Locate the cell with the specified text and output its [X, Y] center coordinate. 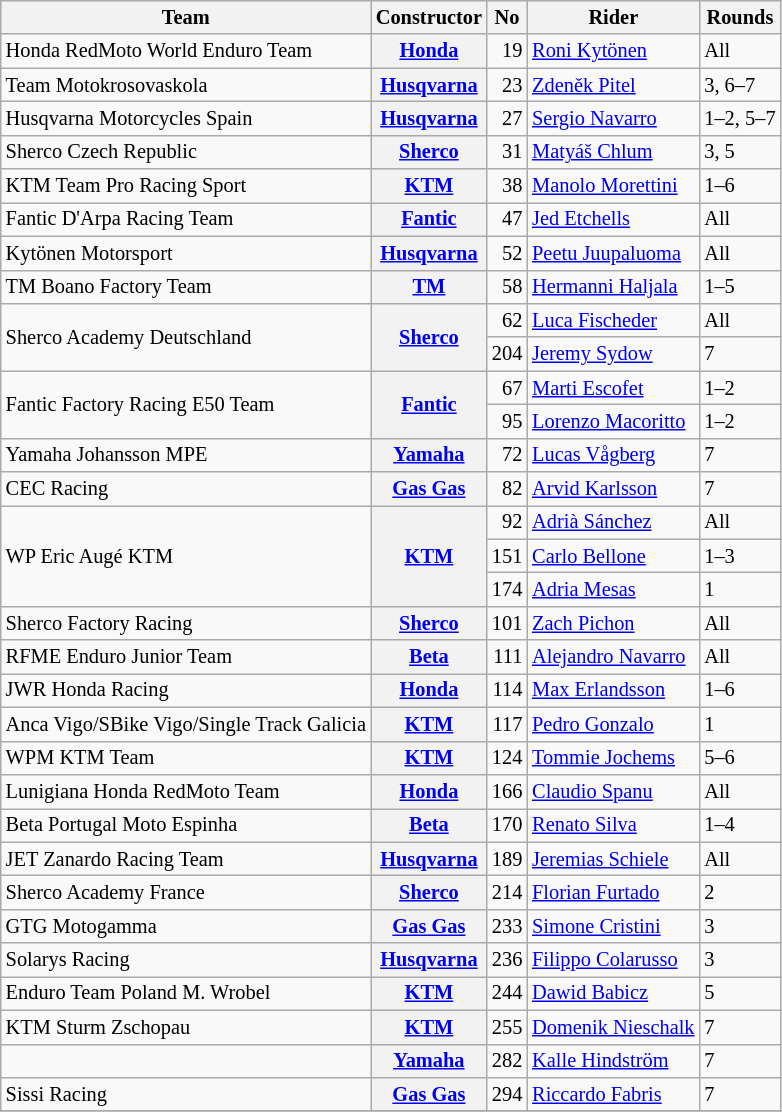
95 [507, 421]
Hermanni Haljala [613, 287]
294 [507, 1094]
Yamaha Johansson MPE [186, 455]
Kytönen Motorsport [186, 253]
Riccardo Fabris [613, 1094]
111 [507, 657]
RFME Enduro Junior Team [186, 657]
204 [507, 354]
WP Eric Augé KTM [186, 556]
52 [507, 253]
Sherco Czech Republic [186, 152]
38 [507, 186]
2 [740, 892]
Dawid Babicz [613, 993]
Lunigiana Honda RedMoto Team [186, 791]
124 [507, 758]
1–4 [740, 825]
Simone Cristini [613, 926]
Filippo Colarusso [613, 960]
214 [507, 892]
23 [507, 85]
Beta Portugal Moto Espinha [186, 825]
WPM KTM Team [186, 758]
72 [507, 455]
CEC Racing [186, 489]
Jeremias Schiele [613, 859]
3, 6–7 [740, 85]
Carlo Bellone [613, 556]
GTG Motogamma [186, 926]
Constructor [429, 17]
Lorenzo Macoritto [613, 421]
TM [429, 287]
Marti Escofet [613, 388]
117 [507, 724]
Fantic D'Arpa Racing Team [186, 219]
1–5 [740, 287]
Adria Mesas [613, 589]
114 [507, 690]
Manolo Morettini [613, 186]
Kalle Hindström [613, 1061]
151 [507, 556]
Sissi Racing [186, 1094]
166 [507, 791]
JET Zanardo Racing Team [186, 859]
Pedro Gonzalo [613, 724]
Rider [613, 17]
Team [186, 17]
Renato Silva [613, 825]
82 [507, 489]
Sergio Navarro [613, 118]
Sherco Academy France [186, 892]
255 [507, 1027]
Peetu Juupaluoma [613, 253]
Fantic Factory Racing E50 Team [186, 404]
58 [507, 287]
62 [507, 320]
Claudio Spanu [613, 791]
47 [507, 219]
244 [507, 993]
233 [507, 926]
236 [507, 960]
TM Boano Factory Team [186, 287]
92 [507, 522]
1–3 [740, 556]
Sherco Academy Deutschland [186, 336]
Team Motokrosovaskola [186, 85]
170 [507, 825]
Lucas Vågberg [613, 455]
Husqvarna Motorcycles Spain [186, 118]
Tommie Jochems [613, 758]
Enduro Team Poland M. Wrobel [186, 993]
5–6 [740, 758]
Max Erlandsson [613, 690]
Roni Kytönen [613, 51]
Luca Fischeder [613, 320]
3, 5 [740, 152]
1–2, 5–7 [740, 118]
Sherco Factory Racing [186, 623]
Matyáš Chlum [613, 152]
27 [507, 118]
Arvid Karlsson [613, 489]
Jed Etchells [613, 219]
31 [507, 152]
282 [507, 1061]
101 [507, 623]
5 [740, 993]
67 [507, 388]
KTM Team Pro Racing Sport [186, 186]
Adrià Sánchez [613, 522]
Alejandro Navarro [613, 657]
Solarys Racing [186, 960]
Honda RedMoto World Enduro Team [186, 51]
KTM Sturm Zschopau [186, 1027]
JWR Honda Racing [186, 690]
174 [507, 589]
No [507, 17]
Rounds [740, 17]
189 [507, 859]
Florian Furtado [613, 892]
19 [507, 51]
Zach Pichon [613, 623]
Jeremy Sydow [613, 354]
Domenik Nieschalk [613, 1027]
Zdeněk Pitel [613, 85]
Anca Vigo/SBike Vigo/Single Track Galicia [186, 724]
